For the text-containing cell, return its midpoint in [x, y] coordinate format. 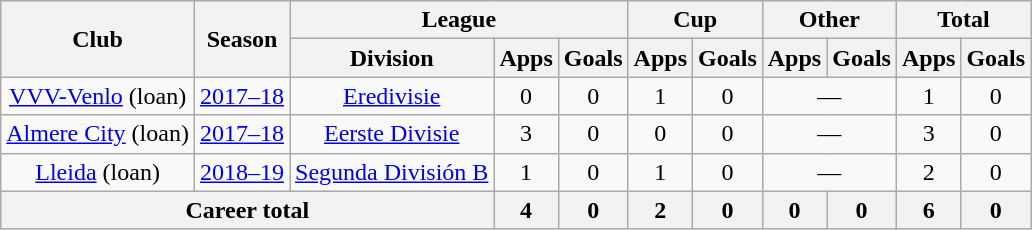
Career total [248, 210]
Cup [695, 20]
Eredivisie [392, 96]
Almere City (loan) [98, 134]
Season [242, 39]
Lleida (loan) [98, 172]
Segunda División B [392, 172]
League [460, 20]
Eerste Divisie [392, 134]
Other [829, 20]
2018–19 [242, 172]
4 [526, 210]
6 [928, 210]
Total [963, 20]
VVV-Venlo (loan) [98, 96]
Club [98, 39]
Division [392, 58]
